Return the [x, y] coordinate for the center point of the cell that contains the specified text.  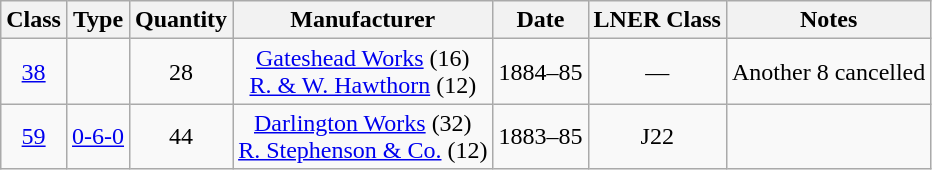
28 [182, 72]
— [657, 72]
Type [98, 20]
Quantity [182, 20]
Manufacturer [363, 20]
44 [182, 136]
J22 [657, 136]
1883–85 [540, 136]
59 [34, 136]
Another 8 cancelled [828, 72]
38 [34, 72]
Gateshead Works (16)R. & W. Hawthorn (12) [363, 72]
1884–85 [540, 72]
Date [540, 20]
0-6-0 [98, 136]
Darlington Works (32)R. Stephenson & Co. (12) [363, 136]
Class [34, 20]
LNER Class [657, 20]
Notes [828, 20]
